From the cell containing the given text, extract its center point as [X, Y] coordinate. 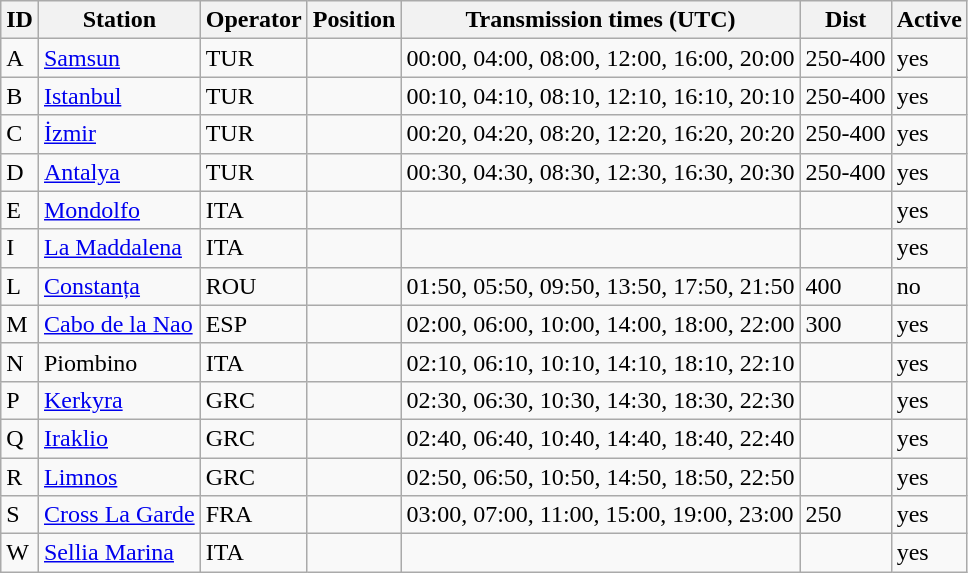
E [20, 210]
300 [846, 324]
ESP [254, 324]
02:40, 06:40, 10:40, 14:40, 18:40, 22:40 [600, 438]
P [20, 400]
B [20, 96]
N [20, 362]
La Maddalena [119, 248]
Limnos [119, 477]
Position [354, 20]
03:00, 07:00, 11:00, 15:00, 19:00, 23:00 [600, 515]
Transmission times (UTC) [600, 20]
C [20, 134]
R [20, 477]
Station [119, 20]
Antalya [119, 172]
S [20, 515]
I [20, 248]
Dist [846, 20]
Mondolfo [119, 210]
ID [20, 20]
no [929, 286]
Kerkyra [119, 400]
00:30, 04:30, 08:30, 12:30, 16:30, 20:30 [600, 172]
400 [846, 286]
00:20, 04:20, 08:20, 12:20, 16:20, 20:20 [600, 134]
İzmir [119, 134]
00:00, 04:00, 08:00, 12:00, 16:00, 20:00 [600, 58]
W [20, 553]
A [20, 58]
Iraklio [119, 438]
L [20, 286]
ROU [254, 286]
Q [20, 438]
02:10, 06:10, 10:10, 14:10, 18:10, 22:10 [600, 362]
02:30, 06:30, 10:30, 14:30, 18:30, 22:30 [600, 400]
02:50, 06:50, 10:50, 14:50, 18:50, 22:50 [600, 477]
00:10, 04:10, 08:10, 12:10, 16:10, 20:10 [600, 96]
Sellia Marina [119, 553]
01:50, 05:50, 09:50, 13:50, 17:50, 21:50 [600, 286]
Cabo de la Nao [119, 324]
Operator [254, 20]
Istanbul [119, 96]
250 [846, 515]
Samsun [119, 58]
Piombino [119, 362]
Active [929, 20]
FRA [254, 515]
M [20, 324]
Constanța [119, 286]
02:00, 06:00, 10:00, 14:00, 18:00, 22:00 [600, 324]
Cross La Garde [119, 515]
D [20, 172]
